Provide the (X, Y) coordinate of the cell's center where the given text is located.  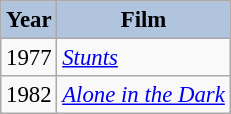
Year (29, 20)
Stunts (144, 58)
Film (144, 20)
Alone in the Dark (144, 95)
1982 (29, 95)
1977 (29, 58)
